Capture the cell that displays the provided text and extract its [x, y] central coordinate. 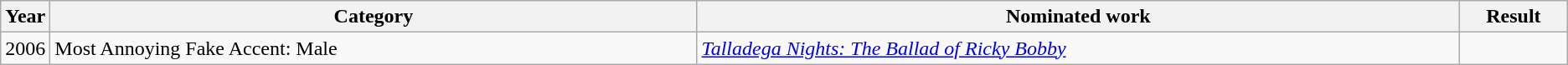
Talladega Nights: The Ballad of Ricky Bobby [1079, 48]
Result [1514, 17]
Most Annoying Fake Accent: Male [374, 48]
Year [25, 17]
Category [374, 17]
2006 [25, 48]
Nominated work [1079, 17]
